Search for the cell housing the specified text and yield its [X, Y] center coordinate. 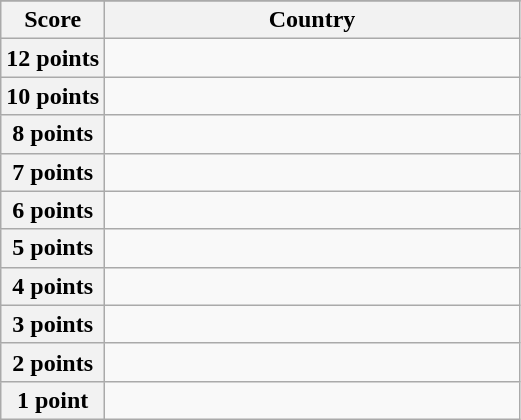
5 points [53, 248]
Country [312, 20]
7 points [53, 172]
3 points [53, 324]
12 points [53, 58]
1 point [53, 400]
6 points [53, 210]
4 points [53, 286]
Score [53, 20]
8 points [53, 134]
2 points [53, 362]
10 points [53, 96]
